Extract the [x, y] coordinate from the center of the cell holding the provided text.  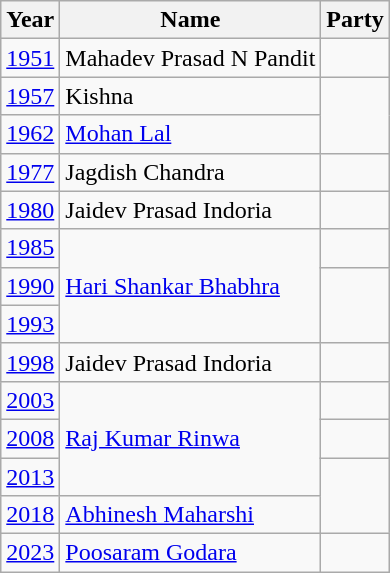
1998 [30, 362]
Party [355, 20]
Poosaram Godara [190, 553]
Jagdish Chandra [190, 172]
Hari Shankar Bhabhra [190, 286]
2013 [30, 477]
1985 [30, 248]
Name [190, 20]
Year [30, 20]
1990 [30, 286]
2008 [30, 438]
2023 [30, 553]
Raj Kumar Rinwa [190, 438]
1980 [30, 210]
Kishna [190, 96]
Abhinesh Maharshi [190, 515]
1977 [30, 172]
Mahadev Prasad N Pandit [190, 58]
1962 [30, 134]
2018 [30, 515]
1951 [30, 58]
1993 [30, 324]
2003 [30, 400]
Mohan Lal [190, 134]
1957 [30, 96]
